Provide the [X, Y] coordinate of the cell's center where the given text is located.  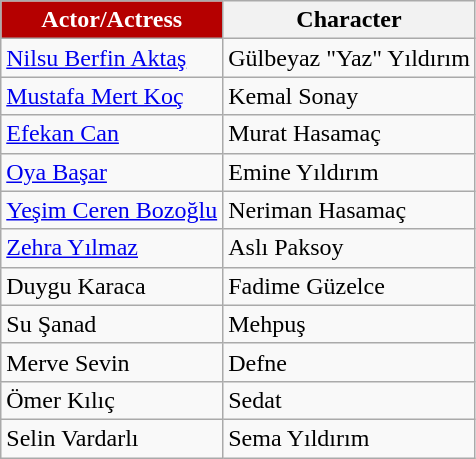
Yeşim Ceren Bozoğlu [112, 210]
Aslı Paksoy [350, 248]
Nilsu Berfin Aktaş [112, 58]
Mustafa Mert Koç [112, 96]
Fadime Güzelce [350, 286]
Ömer Kılıç [112, 400]
Sema Yıldırım [350, 438]
Mehpuş [350, 324]
Neriman Hasamaç [350, 210]
Gülbeyaz "Yaz" Yıldırım [350, 58]
Oya Başar [112, 172]
Zehra Yılmaz [112, 248]
Sedat [350, 400]
Merve Sevin [112, 362]
Emine Yıldırım [350, 172]
Kemal Sonay [350, 96]
Murat Hasamaç [350, 134]
Su Şanad [112, 324]
Duygu Karaca [112, 286]
Character [350, 20]
Actor/Actress [112, 20]
Defne [350, 362]
Selin Vardarlı [112, 438]
Efekan Can [112, 134]
